Return the [X, Y] coordinate for the center point of the cell that contains the specified text.  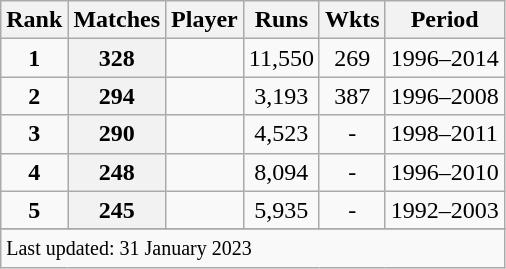
387 [352, 96]
269 [352, 58]
Wkts [352, 20]
3 [34, 134]
294 [117, 96]
5,935 [281, 210]
Period [444, 20]
Rank [34, 20]
Matches [117, 20]
8,094 [281, 172]
248 [117, 172]
1992–2003 [444, 210]
290 [117, 134]
1996–2008 [444, 96]
1996–2014 [444, 58]
328 [117, 58]
Runs [281, 20]
2 [34, 96]
1998–2011 [444, 134]
11,550 [281, 58]
Last updated: 31 January 2023 [252, 248]
4,523 [281, 134]
3,193 [281, 96]
245 [117, 210]
5 [34, 210]
1996–2010 [444, 172]
4 [34, 172]
Player [205, 20]
1 [34, 58]
